Search for the cell housing the specified text and yield its [X, Y] center coordinate. 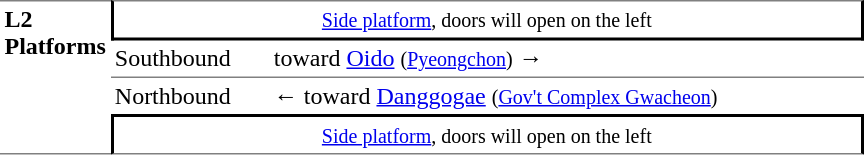
← toward Danggogae (Gov't Complex Gwacheon) [566, 95]
Southbound [190, 58]
toward Oido (Pyeongchon) → [566, 58]
L2Platforms [55, 77]
Northbound [190, 95]
